Identify which cell holds the provided text, then report its (X, Y) central coordinate. 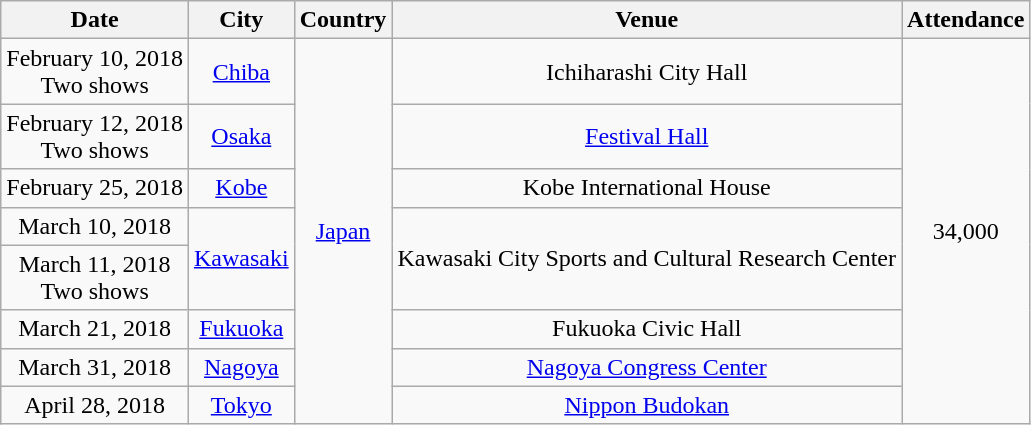
Japan (343, 232)
Kobe (241, 188)
Fukuoka Civic Hall (647, 329)
Country (343, 20)
Kobe International House (647, 188)
Tokyo (241, 405)
April 28, 2018 (95, 405)
Attendance (966, 20)
Venue (647, 20)
Nagoya Congress Center (647, 367)
February 10, 2018Two shows (95, 72)
Date (95, 20)
Osaka (241, 136)
Nippon Budokan (647, 405)
February 12, 2018Two shows (95, 136)
March 10, 2018 (95, 226)
March 21, 2018 (95, 329)
Nagoya (241, 367)
Ichiharashi City Hall (647, 72)
Kawasaki (241, 258)
34,000 (966, 232)
Chiba (241, 72)
February 25, 2018 (95, 188)
March 31, 2018 (95, 367)
City (241, 20)
Kawasaki City Sports and Cultural Research Center (647, 258)
Fukuoka (241, 329)
Festival Hall (647, 136)
March 11, 2018Two shows (95, 278)
